Return the [x, y] coordinate for the center point of the cell that contains the specified text.  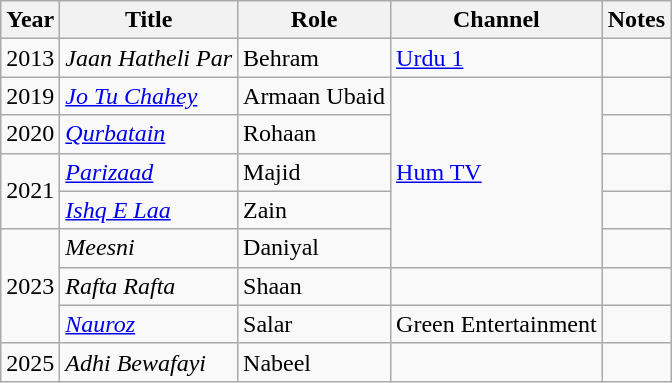
Meesni [149, 248]
Channel [497, 20]
Shaan [314, 286]
Nauroz [149, 324]
Daniyal [314, 248]
Nabeel [314, 362]
Green Entertainment [497, 324]
Year [30, 20]
Armaan Ubaid [314, 96]
2013 [30, 58]
Ishq E Laa [149, 210]
Salar [314, 324]
Rohaan [314, 134]
2023 [30, 286]
Hum TV [497, 172]
Role [314, 20]
Title [149, 20]
Zain [314, 210]
Notes [636, 20]
2019 [30, 96]
Parizaad [149, 172]
2020 [30, 134]
Adhi Bewafayi [149, 362]
2021 [30, 191]
Rafta Rafta [149, 286]
Majid [314, 172]
2025 [30, 362]
Jo Tu Chahey [149, 96]
Jaan Hatheli Par [149, 58]
Urdu 1 [497, 58]
Behram [314, 58]
Qurbatain [149, 134]
